Scan for the cell matching the given text and deliver its [x, y] coordinate at center. 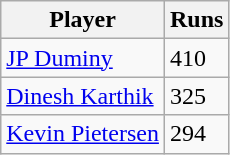
294 [196, 134]
325 [196, 96]
410 [196, 58]
Runs [196, 20]
Kevin Pietersen [83, 134]
Dinesh Karthik [83, 96]
JP Duminy [83, 58]
Player [83, 20]
